Determine the [X, Y] coordinate at the center of the cell enclosing the given text.  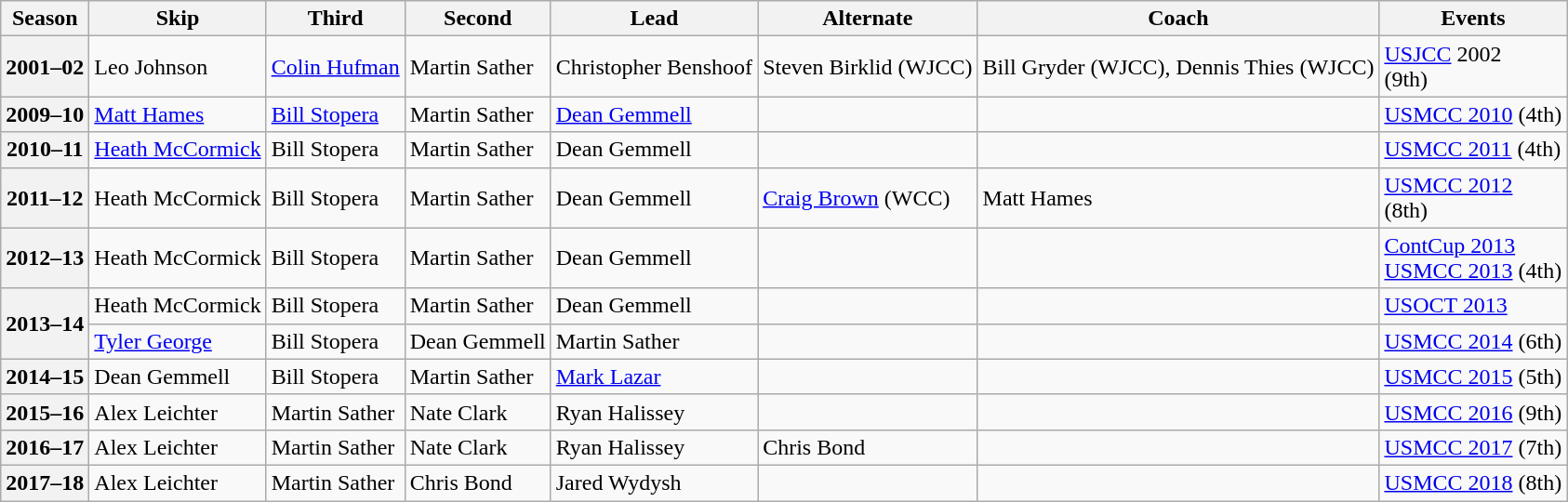
Colin Hufman [335, 67]
ContCup 2013 USMCC 2013 (4th) [1473, 258]
Season [45, 19]
Coach [1178, 19]
USMCC 2017 (7th) [1473, 447]
2011–12 [45, 197]
Christopher Benshoof [654, 67]
2010–11 [45, 150]
2015–16 [45, 412]
2012–13 [45, 258]
2013–14 [45, 324]
USMCC 2016 (9th) [1473, 412]
USMCC 2018 (8th) [1473, 482]
USMCC 2014 (6th) [1473, 341]
Third [335, 19]
2001–02 [45, 67]
Jared Wydysh [654, 482]
USJCC 2002 (9th) [1473, 67]
Leo Johnson [178, 67]
USMCC 2012 (8th) [1473, 197]
Craig Brown (WCC) [868, 197]
USMCC 2011 (4th) [1473, 150]
Second [478, 19]
USOCT 2013 [1473, 306]
2016–17 [45, 447]
Events [1473, 19]
Mark Lazar [654, 376]
Tyler George [178, 341]
2009–10 [45, 114]
Skip [178, 19]
2017–18 [45, 482]
Steven Birklid (WJCC) [868, 67]
2014–15 [45, 376]
Lead [654, 19]
USMCC 2015 (5th) [1473, 376]
Bill Gryder (WJCC), Dennis Thies (WJCC) [1178, 67]
Alternate [868, 19]
USMCC 2010 (4th) [1473, 114]
